Provide the [x, y] coordinate of the cell's center where the given text is located.  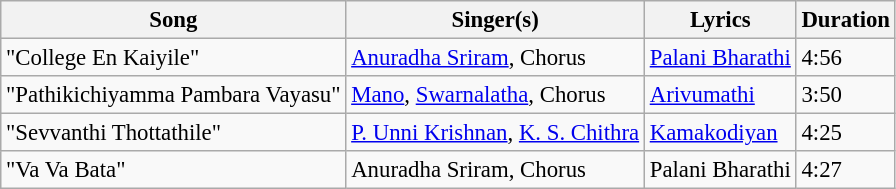
Song [174, 20]
Mano, Swarnalatha, Chorus [496, 95]
4:27 [846, 170]
3:50 [846, 95]
Arivumathi [720, 95]
Lyrics [720, 20]
"Pathikichiyamma Pambara Vayasu" [174, 95]
"College En Kaiyile" [174, 58]
Duration [846, 20]
Kamakodiyan [720, 133]
4:56 [846, 58]
"Sevvanthi Thottathile" [174, 133]
"Va Va Bata" [174, 170]
Singer(s) [496, 20]
P. Unni Krishnan, K. S. Chithra [496, 133]
4:25 [846, 133]
